Pinpoint the cell where the given text exists, returning its (X, Y) midpoint coordinate. 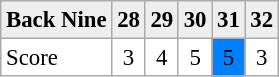
31 (228, 20)
28 (128, 20)
29 (162, 20)
32 (262, 20)
Back Nine (56, 20)
30 (194, 20)
Score (56, 57)
4 (162, 57)
